Pinpoint the cell where the given text exists, returning its (X, Y) midpoint coordinate. 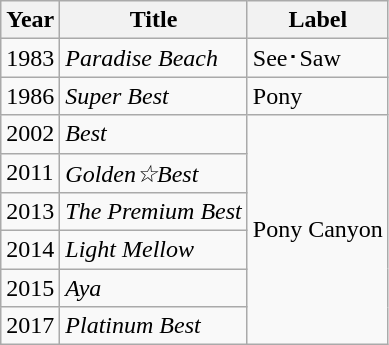
Title (154, 20)
Year (30, 20)
Best (154, 134)
1986 (30, 96)
Pony Canyon (318, 230)
2017 (30, 326)
Super Best (154, 96)
Golden☆Best (154, 173)
1983 (30, 58)
2013 (30, 212)
Label (318, 20)
2002 (30, 134)
The Premium Best (154, 212)
Pony (318, 96)
Light Mellow (154, 250)
Aya (154, 288)
Platinum Best (154, 326)
2011 (30, 173)
See･Saw (318, 58)
2014 (30, 250)
Paradise Beach (154, 58)
2015 (30, 288)
